Scan for the cell matching the given text and deliver its [x, y] coordinate at center. 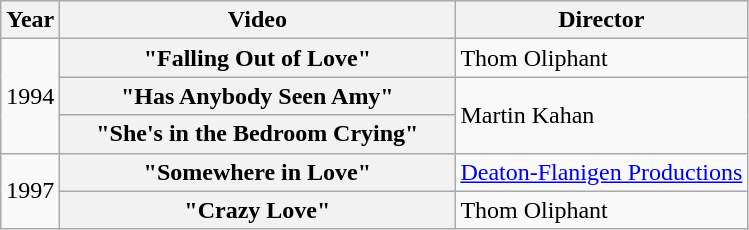
"Has Anybody Seen Amy" [258, 96]
1997 [30, 191]
Year [30, 20]
Deaton-Flanigen Productions [602, 172]
"Falling Out of Love" [258, 58]
1994 [30, 96]
"She's in the Bedroom Crying" [258, 134]
Martin Kahan [602, 115]
"Crazy Love" [258, 210]
Video [258, 20]
"Somewhere in Love" [258, 172]
Director [602, 20]
